Pinpoint the cell where the given text exists, returning its [x, y] midpoint coordinate. 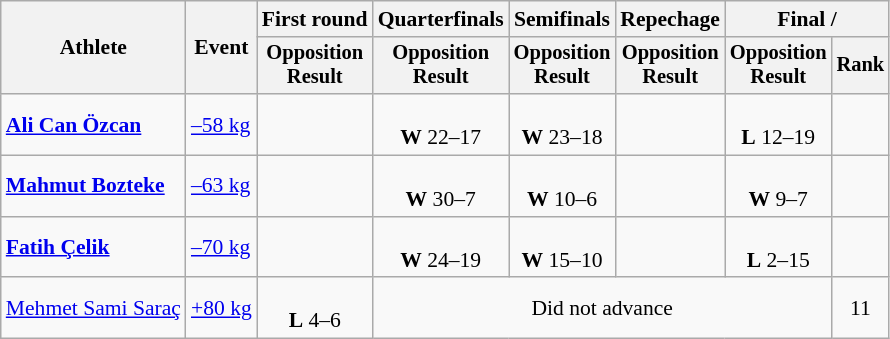
+80 kg [222, 308]
Did not advance [602, 308]
Fatih Çelik [94, 248]
W 23–18 [562, 124]
Semifinals [562, 19]
–70 kg [222, 248]
W 22–17 [441, 124]
L 4–6 [315, 308]
W 30–7 [441, 186]
W 24–19 [441, 248]
W 10–6 [562, 186]
–58 kg [222, 124]
L 12–19 [778, 124]
Event [222, 48]
Ali Can Özcan [94, 124]
W 9–7 [778, 186]
W 15–10 [562, 248]
L 2–15 [778, 248]
Final / [807, 19]
First round [315, 19]
11 [861, 308]
Mehmet Sami Saraç [94, 308]
Athlete [94, 48]
Mahmut Bozteke [94, 186]
Repechage [670, 19]
Rank [861, 66]
–63 kg [222, 186]
Quarterfinals [441, 19]
